Provide the (x, y) coordinate of the cell's center where the given text is located.  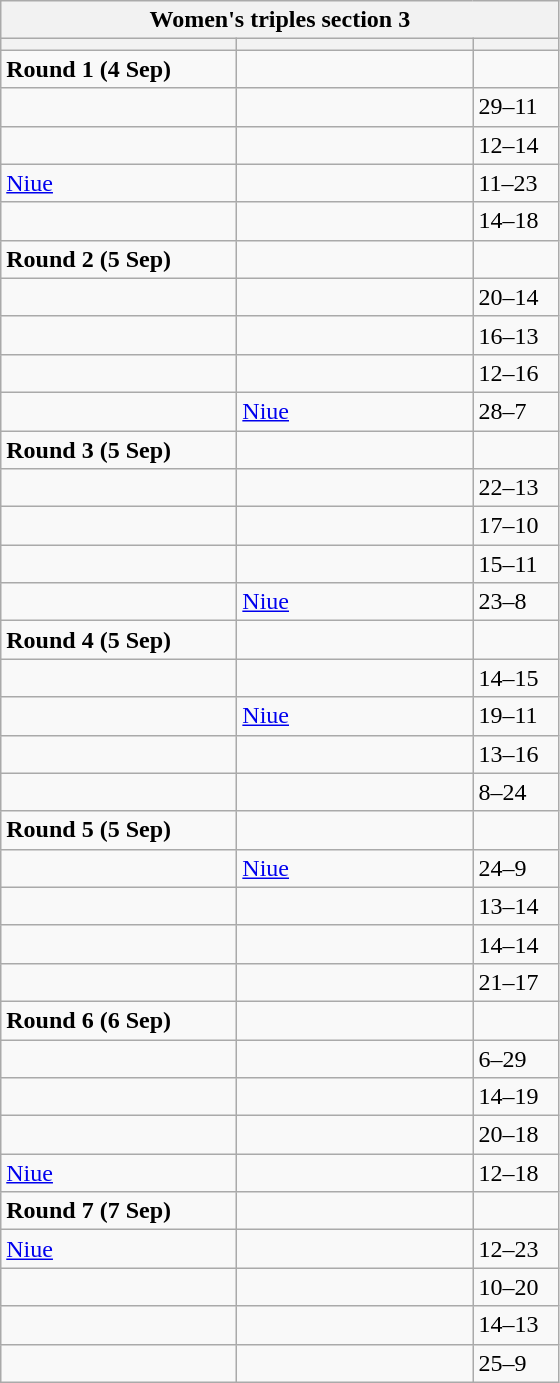
28–7 (516, 411)
12–23 (516, 1249)
20–14 (516, 297)
19–11 (516, 716)
13–14 (516, 906)
24–9 (516, 868)
14–13 (516, 1325)
Round 4 (5 Sep) (119, 640)
Round 2 (5 Sep) (119, 259)
Round 7 (7 Sep) (119, 1211)
Round 1 (4 Sep) (119, 69)
22–13 (516, 488)
20–18 (516, 1135)
10–20 (516, 1287)
Women's triples section 3 (280, 20)
14–14 (516, 944)
15–11 (516, 564)
13–16 (516, 754)
16–13 (516, 335)
25–9 (516, 1363)
6–29 (516, 1059)
12–18 (516, 1173)
14–18 (516, 221)
14–15 (516, 678)
17–10 (516, 526)
Round 3 (5 Sep) (119, 449)
Round 5 (5 Sep) (119, 830)
11–23 (516, 183)
14–19 (516, 1097)
12–16 (516, 373)
21–17 (516, 982)
8–24 (516, 792)
23–8 (516, 602)
Round 6 (6 Sep) (119, 1020)
29–11 (516, 107)
12–14 (516, 145)
